Pinpoint the cell where the given text exists, returning its (x, y) midpoint coordinate. 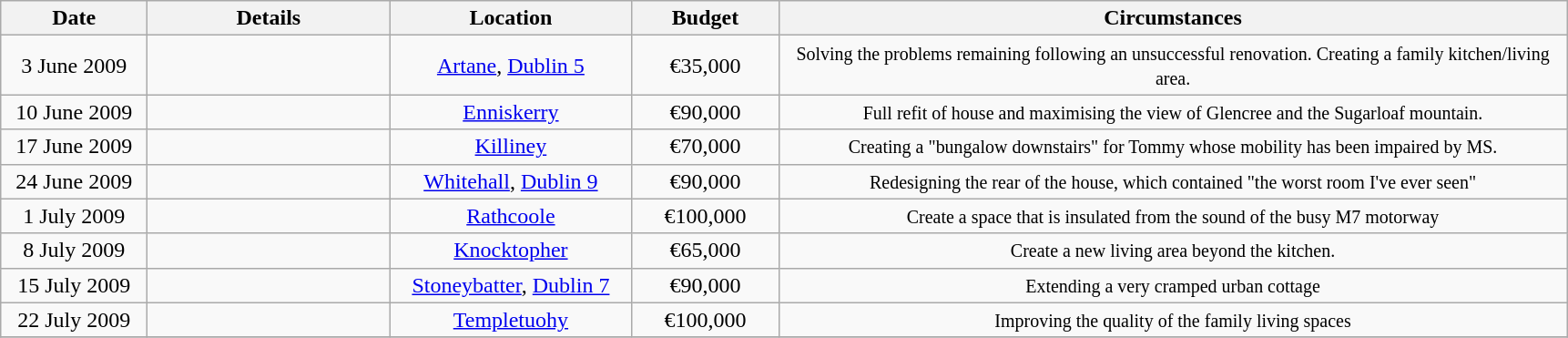
Rathcoole (511, 216)
Knocktopher (511, 251)
1 July 2009 (75, 216)
10 June 2009 (75, 112)
€35,000 (705, 66)
Redesigning the rear of the house, which contained "the worst room I've ever seen" (1173, 181)
Enniskerry (511, 112)
Artane, Dublin 5 (511, 66)
Location (511, 18)
Date (75, 18)
8 July 2009 (75, 251)
Full refit of house and maximising the view of Glencree and the Sugarloaf mountain. (1173, 112)
22 July 2009 (75, 320)
Budget (705, 18)
Whitehall, Dublin 9 (511, 181)
Templetuohy (511, 320)
Creating a "bungalow downstairs" for Tommy whose mobility has been impaired by MS. (1173, 147)
Solving the problems remaining following an unsuccessful renovation. Creating a family kitchen/living area. (1173, 66)
Create a new living area beyond the kitchen. (1173, 251)
Details (269, 18)
15 July 2009 (75, 285)
Circumstances (1173, 18)
€70,000 (705, 147)
€65,000 (705, 251)
Improving the quality of the family living spaces (1173, 320)
Extending a very cramped urban cottage (1173, 285)
24 June 2009 (75, 181)
Create a space that is insulated from the sound of the busy M7 motorway (1173, 216)
Killiney (511, 147)
Stoneybatter, Dublin 7 (511, 285)
17 June 2009 (75, 147)
3 June 2009 (75, 66)
